Search for the cell housing the specified text and yield its [x, y] center coordinate. 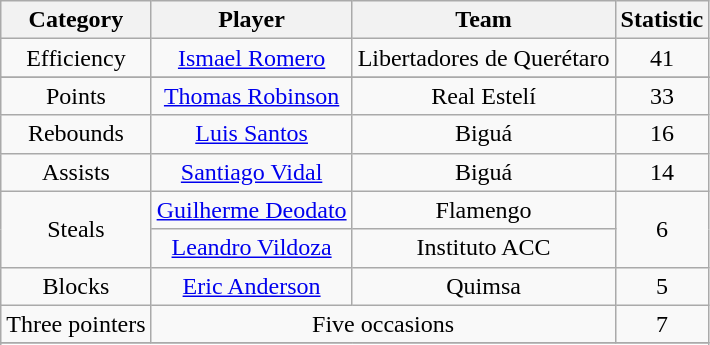
Team [484, 20]
Luis Santos [252, 134]
Steals [76, 229]
Assists [76, 172]
Flamengo [484, 210]
14 [662, 172]
Instituto ACC [484, 248]
Eric Anderson [252, 286]
Libertadores de Querétaro [484, 58]
Santiago Vidal [252, 172]
7 [662, 324]
33 [662, 96]
Thomas Robinson [252, 96]
41 [662, 58]
16 [662, 134]
Category [76, 20]
5 [662, 286]
Blocks [76, 286]
Leandro Vildoza [252, 248]
Ismael Romero [252, 58]
Player [252, 20]
Rebounds [76, 134]
6 [662, 229]
Guilherme Deodato [252, 210]
Quimsa [484, 286]
Real Estelí [484, 96]
Three pointers [76, 324]
Points [76, 96]
Five occasions [383, 324]
Statistic [662, 20]
Efficiency [76, 58]
